Scan for the cell matching the given text and deliver its [x, y] coordinate at center. 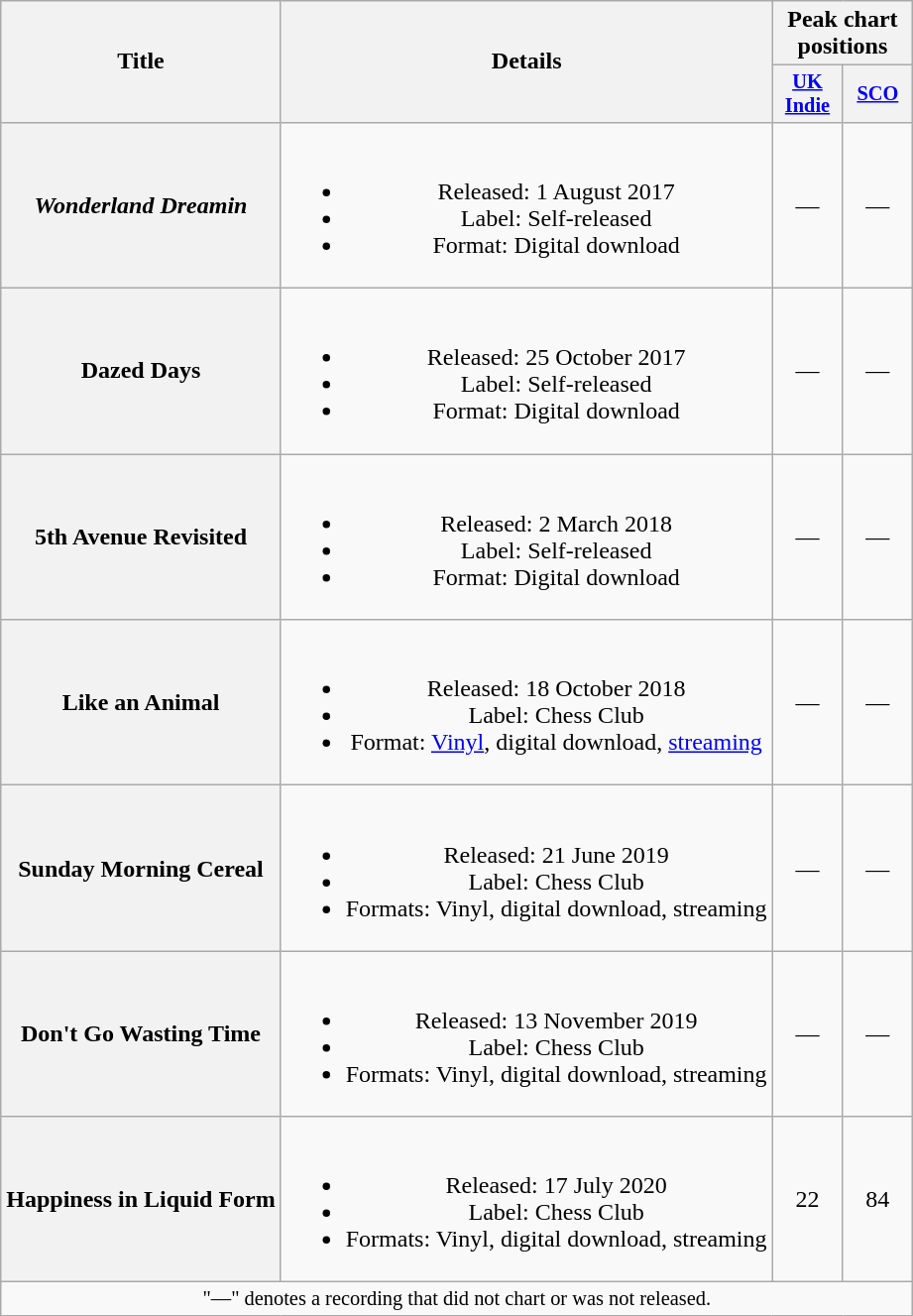
Released: 1 August 2017Label: Self-releasedFormat: Digital download [526, 204]
Wonderland Dreamin [141, 204]
Like an Animal [141, 702]
Released: 25 October 2017Label: Self-releasedFormat: Digital download [526, 371]
Released: 13 November 2019Label: Chess ClubFormats: Vinyl, digital download, streaming [526, 1033]
Title [141, 61]
Sunday Morning Cereal [141, 869]
UKIndie [807, 94]
SCO [878, 94]
22 [807, 1200]
84 [878, 1200]
Released: 18 October 2018Label: Chess ClubFormat: Vinyl, digital download, streaming [526, 702]
Peak chartpositions [843, 34]
"—" denotes a recording that did not chart or was not released. [457, 1299]
5th Avenue Revisited [141, 538]
Released: 17 July 2020Label: Chess ClubFormats: Vinyl, digital download, streaming [526, 1200]
Details [526, 61]
Dazed Days [141, 371]
Released: 2 March 2018Label: Self-releasedFormat: Digital download [526, 538]
Happiness in Liquid Form [141, 1200]
Released: 21 June 2019Label: Chess ClubFormats: Vinyl, digital download, streaming [526, 869]
Don't Go Wasting Time [141, 1033]
